Detect which cell encompasses the target text, then output its (X, Y) center coordinate. 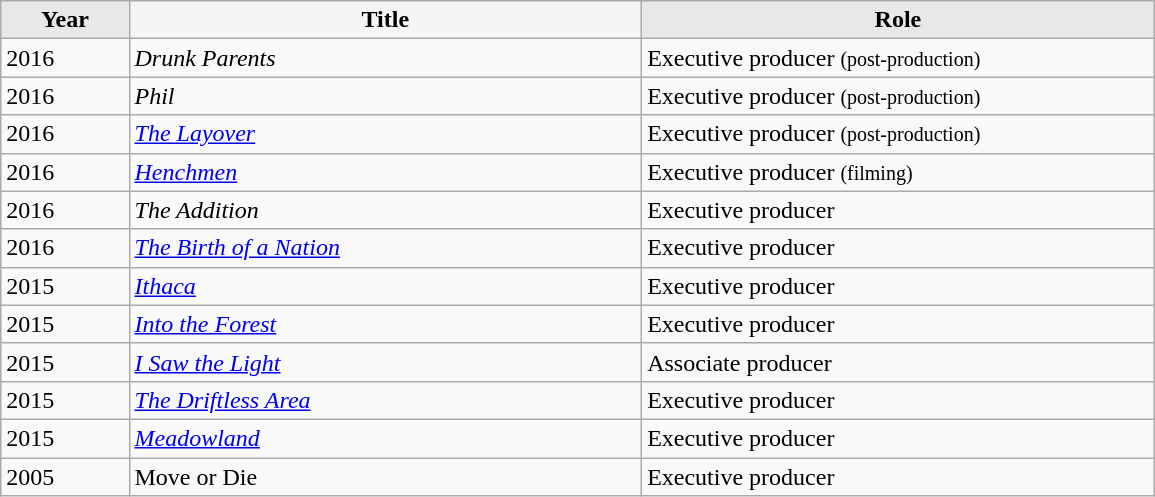
Phil (386, 96)
I Saw the Light (386, 362)
The Addition (386, 210)
Executive producer (filming) (898, 172)
The Birth of a Nation (386, 248)
Title (386, 20)
Drunk Parents (386, 58)
Ithaca (386, 286)
Year (65, 20)
Henchmen (386, 172)
Role (898, 20)
The Driftless Area (386, 400)
The Layover (386, 134)
Associate producer (898, 362)
Meadowland (386, 438)
Move or Die (386, 477)
2005 (65, 477)
Into the Forest (386, 324)
